Return the (X, Y) coordinate for the center point of the cell that contains the specified text.  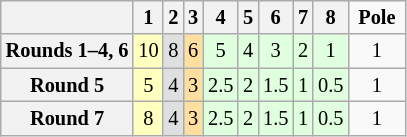
Round 5 (68, 85)
10 (148, 51)
Round 7 (68, 118)
Rounds 1–4, 6 (68, 51)
7 (303, 17)
Pole (376, 17)
